For the text-containing cell, return its midpoint in (x, y) coordinate format. 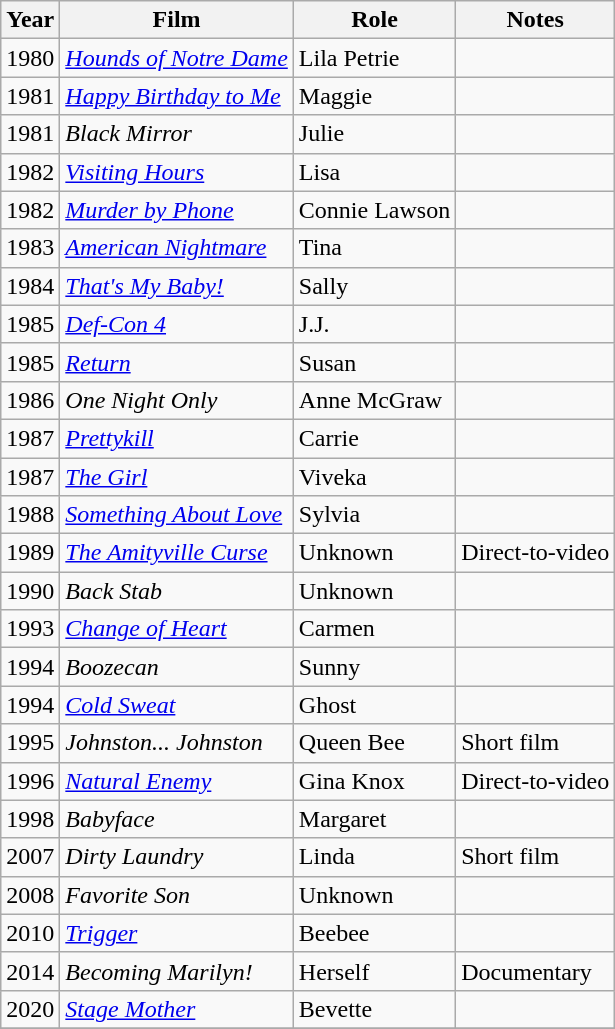
Back Stab (177, 591)
Carrie (374, 438)
Connie Lawson (374, 210)
1990 (30, 591)
2008 (30, 895)
Hounds of Notre Dame (177, 58)
Def-Con 4 (177, 324)
Ghost (374, 705)
The Girl (177, 477)
Susan (374, 362)
Gina Knox (374, 781)
1996 (30, 781)
Year (30, 20)
American Nightmare (177, 248)
Anne McGraw (374, 400)
Johnston... Johnston (177, 743)
Beebee (374, 933)
Trigger (177, 933)
Becoming Marilyn! (177, 971)
1993 (30, 629)
Natural Enemy (177, 781)
1989 (30, 553)
The Amityville Curse (177, 553)
Change of Heart (177, 629)
J.J. (374, 324)
Something About Love (177, 515)
Favorite Son (177, 895)
Documentary (536, 971)
Prettykill (177, 438)
Sylvia (374, 515)
Herself (374, 971)
Boozecan (177, 667)
1998 (30, 819)
Tina (374, 248)
2020 (30, 1009)
Babyface (177, 819)
Linda (374, 857)
Carmen (374, 629)
Notes (536, 20)
Return (177, 362)
Queen Bee (374, 743)
Role (374, 20)
One Night Only (177, 400)
Happy Birthday to Me (177, 96)
1986 (30, 400)
1983 (30, 248)
Stage Mother (177, 1009)
Dirty Laundry (177, 857)
2014 (30, 971)
1988 (30, 515)
Lila Petrie (374, 58)
2007 (30, 857)
Maggie (374, 96)
Bevette (374, 1009)
Black Mirror (177, 134)
Julie (374, 134)
Sunny (374, 667)
2010 (30, 933)
1984 (30, 286)
That's My Baby! (177, 286)
Lisa (374, 172)
Cold Sweat (177, 705)
1980 (30, 58)
Viveka (374, 477)
1995 (30, 743)
Margaret (374, 819)
Murder by Phone (177, 210)
Film (177, 20)
Sally (374, 286)
Visiting Hours (177, 172)
